Extract the (x, y) coordinate from the center of the cell holding the provided text.  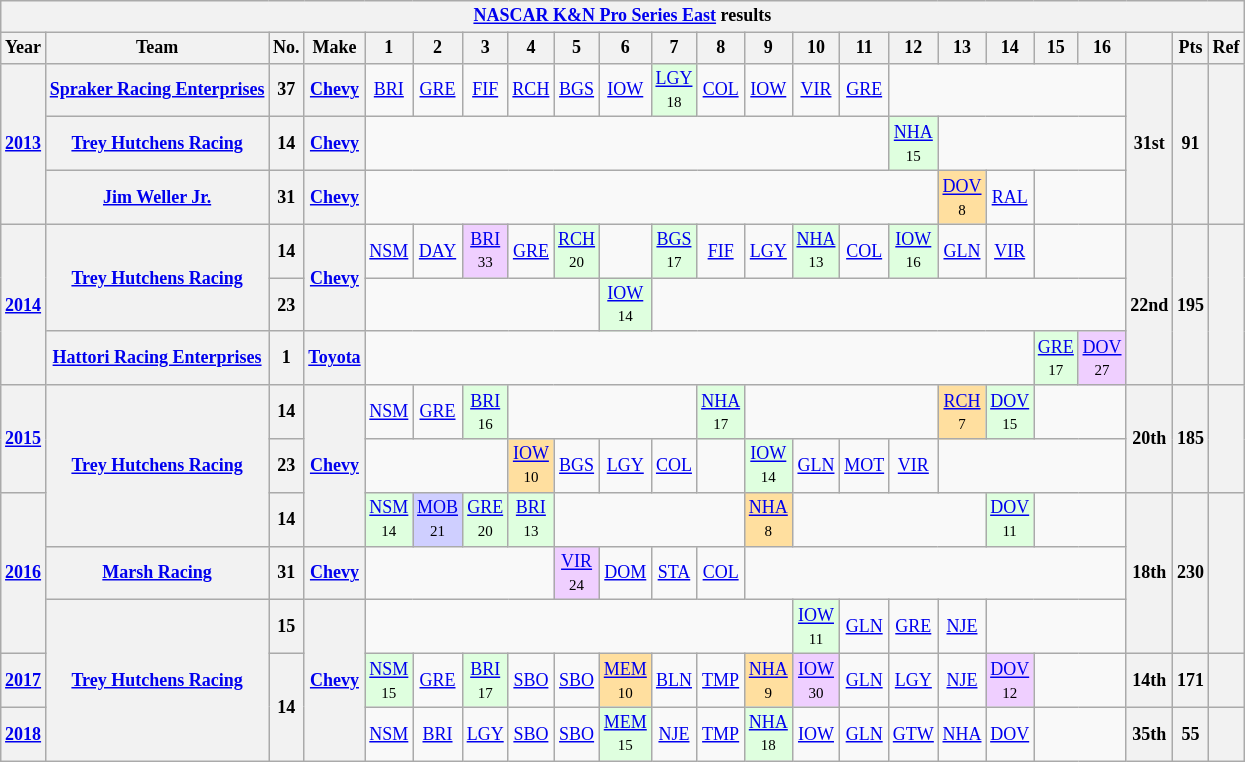
Ref (1226, 48)
MOB21 (438, 519)
12 (913, 48)
Make (334, 48)
2 (438, 48)
Hattori Racing Enterprises (156, 358)
NASCAR K&N Pro Series East results (622, 16)
No. (286, 48)
22nd (1150, 304)
8 (721, 48)
2014 (24, 304)
4 (531, 48)
IOW10 (531, 466)
DOV15 (1010, 412)
6 (625, 48)
230 (1191, 572)
BRI17 (485, 680)
GTW (913, 734)
16 (1102, 48)
Spraker Racing Enterprises (156, 90)
91 (1191, 144)
NHA17 (721, 412)
Jim Weller Jr. (156, 197)
10 (816, 48)
Pts (1191, 48)
VIR24 (577, 573)
IOW11 (816, 627)
18th (1150, 572)
NHA18 (768, 734)
NHA15 (913, 144)
14th (1150, 680)
13 (962, 48)
Year (24, 48)
Toyota (334, 358)
IOW16 (913, 251)
2018 (24, 734)
GRE17 (1056, 358)
2015 (24, 438)
LGY18 (674, 90)
2017 (24, 680)
STA (674, 573)
NHA9 (768, 680)
9 (768, 48)
171 (1191, 680)
RAL (1010, 197)
MEM10 (625, 680)
11 (864, 48)
BRI33 (485, 251)
7 (674, 48)
55 (1191, 734)
195 (1191, 304)
2016 (24, 572)
37 (286, 90)
RCH (531, 90)
31st (1150, 144)
20th (1150, 438)
MOT (864, 466)
NHA (962, 734)
DOV12 (1010, 680)
NHA13 (816, 251)
DOV27 (1102, 358)
5 (577, 48)
DOV11 (1010, 519)
BGS17 (674, 251)
DOV8 (962, 197)
2013 (24, 144)
Marsh Racing (156, 573)
NSM14 (389, 519)
DOM (625, 573)
3 (485, 48)
NHA8 (768, 519)
MEM15 (625, 734)
BRI16 (485, 412)
185 (1191, 438)
RCH20 (577, 251)
NSM15 (389, 680)
GRE20 (485, 519)
BLN (674, 680)
BRI13 (531, 519)
Team (156, 48)
RCH7 (962, 412)
IOW30 (816, 680)
35th (1150, 734)
DAY (438, 251)
DOV (1010, 734)
